For the text-containing cell, return its midpoint in [X, Y] coordinate format. 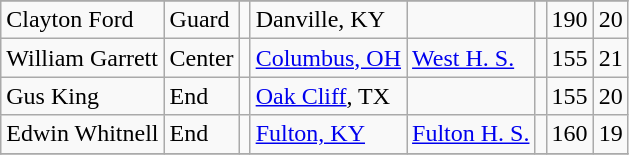
Edwin Whitnell [82, 134]
Center [202, 58]
190 [570, 20]
19 [610, 134]
Fulton, KY [328, 134]
West H. S. [471, 58]
Oak Cliff, TX [328, 96]
Gus King [82, 96]
21 [610, 58]
160 [570, 134]
Danville, KY [328, 20]
Columbus, OH [328, 58]
William Garrett [82, 58]
Fulton H. S. [471, 134]
Guard [202, 20]
Clayton Ford [82, 20]
